Identify which cell holds the provided text, then report its [X, Y] central coordinate. 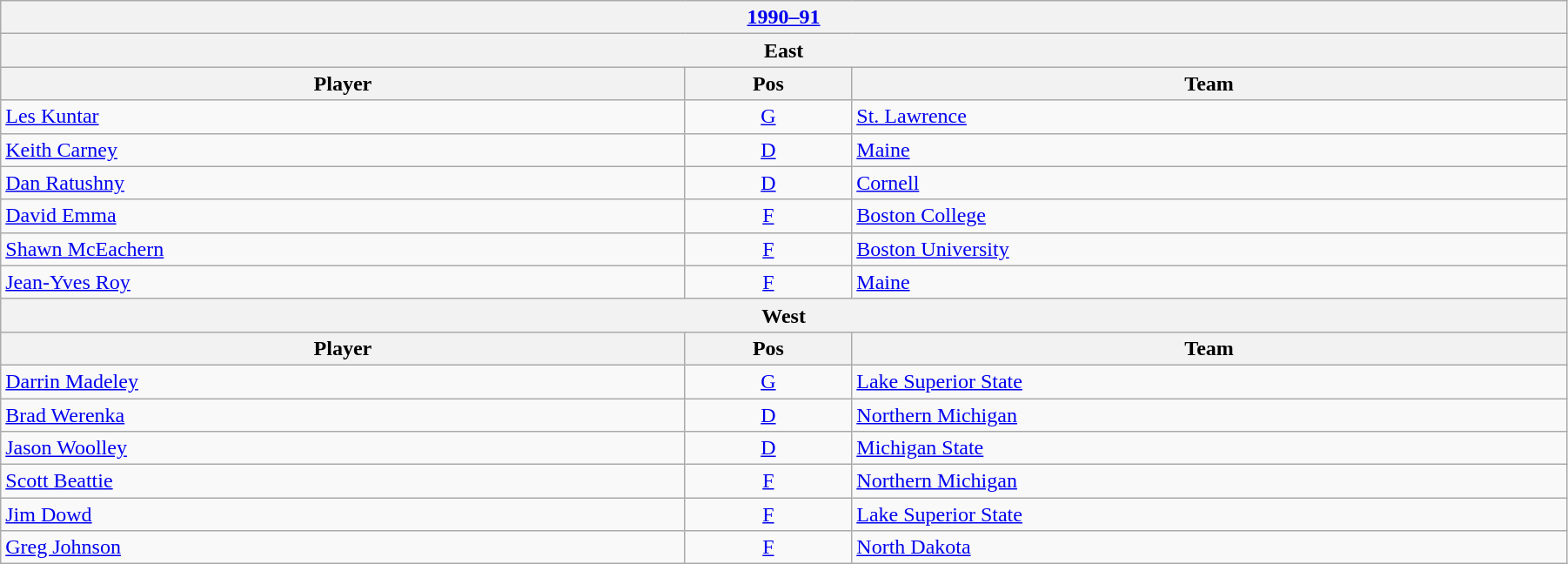
Darrin Madeley [343, 381]
West [784, 315]
1990–91 [784, 17]
Shawn McEachern [343, 249]
Les Kuntar [343, 117]
North Dakota [1210, 547]
Greg Johnson [343, 547]
David Emma [343, 216]
Cornell [1210, 183]
Jason Woolley [343, 448]
St. Lawrence [1210, 117]
Brad Werenka [343, 415]
Scott Beattie [343, 481]
Boston College [1210, 216]
Michigan State [1210, 448]
East [784, 50]
Jim Dowd [343, 514]
Keith Carney [343, 150]
Jean-Yves Roy [343, 282]
Boston University [1210, 249]
Dan Ratushny [343, 183]
